Capture the cell that displays the provided text and extract its [X, Y] central coordinate. 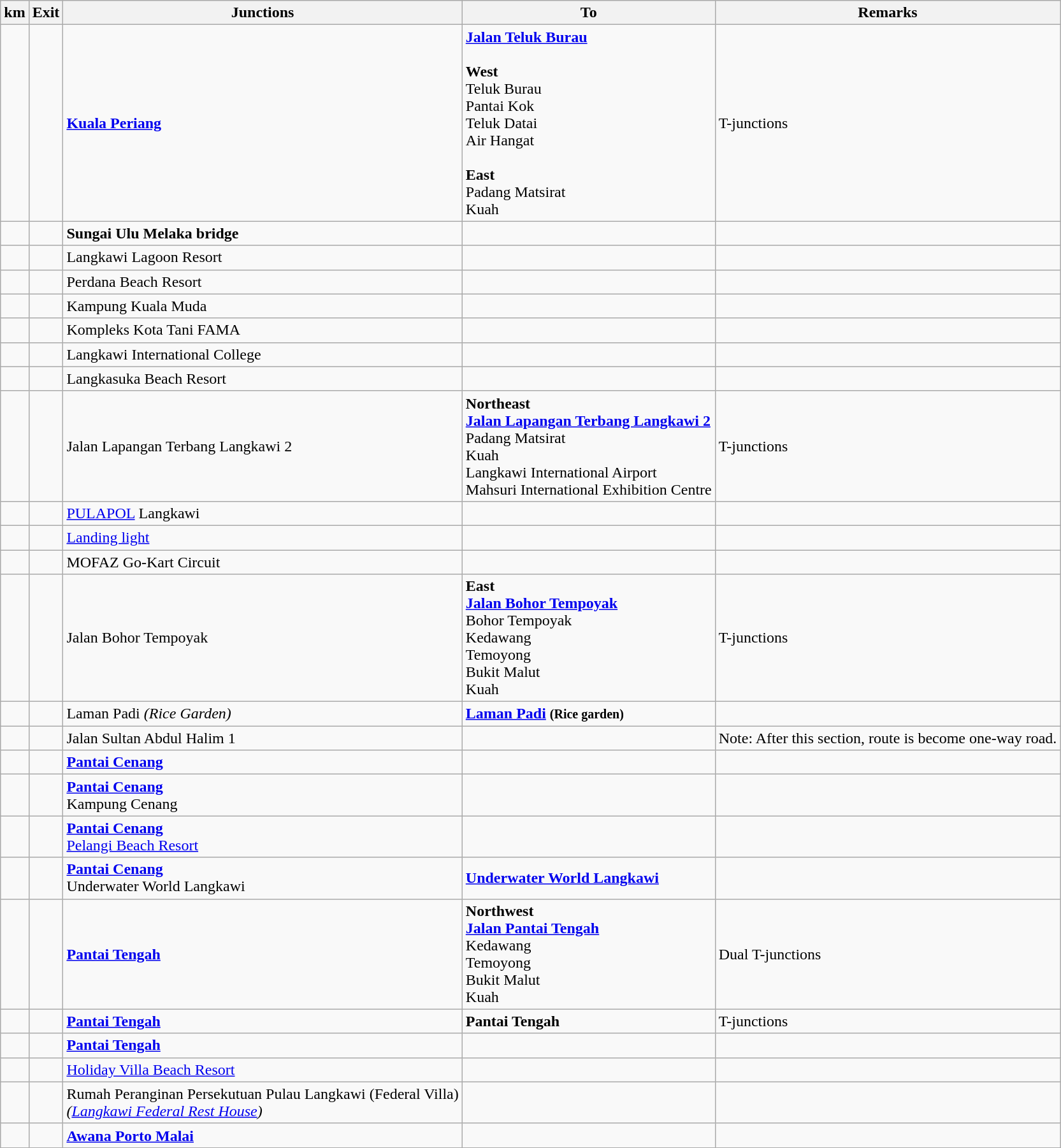
Langkawi Lagoon Resort [263, 258]
Pantai Cenang [263, 762]
Exit [46, 13]
Pantai CenangKampung Cenang [263, 796]
Rumah Peranginan Persekutuan Pulau Langkawi (Federal Villa)(Langkawi Federal Rest House) [263, 1103]
Northwest Jalan Pantai TengahKedawangTemoyongBukit MalutKuah [589, 954]
Sungai Ulu Melaka bridge [263, 233]
Langkawi International College [263, 354]
Pantai CenangPelangi Beach Resort [263, 836]
Jalan Lapangan Terbang Langkawi 2 [263, 446]
Laman Padi (Rice Garden) [263, 714]
Jalan Sultan Abdul Halim 1 [263, 738]
Northeast Jalan Lapangan Terbang Langkawi 2Padang MatsiratKuahLangkawi International Airport Mahsuri International Exhibition Centre [589, 446]
Jalan Bohor Tempoyak [263, 638]
Kampung Kuala Muda [263, 306]
Laman Padi (Rice garden) [589, 714]
Kompleks Kota Tani FAMA [263, 330]
Remarks [888, 13]
Landing light [263, 537]
MOFAZ Go-Kart Circuit [263, 562]
Holiday Villa Beach Resort [263, 1070]
East Jalan Bohor TempoyakBohor TempoyakKedawangTemoyongBukit MalutKuah [589, 638]
Perdana Beach Resort [263, 282]
Pantai CenangUnderwater World Langkawi [263, 878]
Note: After this section, route is become one-way road. [888, 738]
Jalan Teluk BurauWestTeluk BurauPantai Kok Teluk DataiAir HangatEastPadang MatsiratKuah [589, 123]
Underwater World Langkawi [589, 878]
Junctions [263, 13]
Langkasuka Beach Resort [263, 379]
To [589, 13]
Dual T-junctions [888, 954]
Kuala Periang [263, 123]
PULAPOL Langkawi [263, 513]
km [15, 13]
Awana Porto Malai [263, 1135]
